Identify which cell holds the provided text, then report its [x, y] central coordinate. 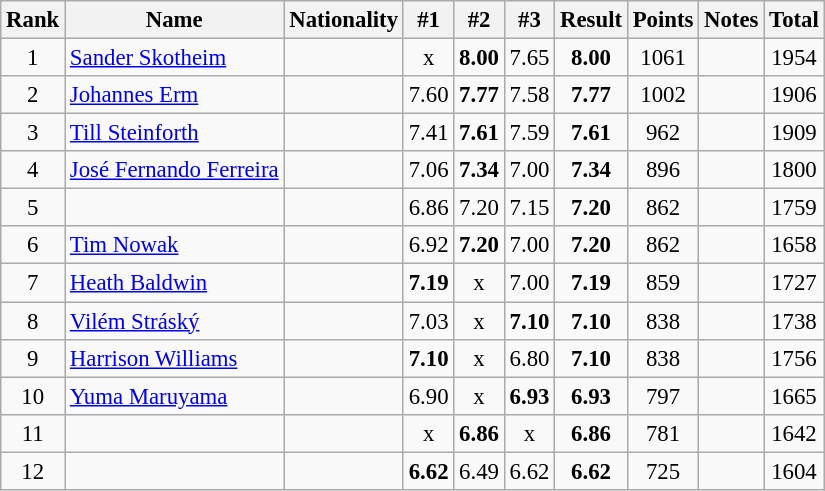
1002 [662, 95]
2 [33, 95]
962 [662, 133]
7.60 [428, 95]
7.41 [428, 133]
Total [794, 20]
Johannes Erm [174, 95]
Rank [33, 20]
4 [33, 170]
Tim Nowak [174, 245]
Till Steinforth [174, 133]
3 [33, 133]
#3 [529, 20]
1061 [662, 58]
5 [33, 208]
797 [662, 396]
1759 [794, 208]
Notes [732, 20]
781 [662, 433]
#2 [479, 20]
#1 [428, 20]
1727 [794, 283]
Result [592, 20]
11 [33, 433]
7.59 [529, 133]
859 [662, 283]
7 [33, 283]
1604 [794, 471]
6 [33, 245]
Heath Baldwin [174, 283]
7.58 [529, 95]
7.06 [428, 170]
José Fernando Ferreira [174, 170]
1800 [794, 170]
1658 [794, 245]
1909 [794, 133]
7.03 [428, 321]
1738 [794, 321]
Yuma Maruyama [174, 396]
10 [33, 396]
6.80 [529, 358]
9 [33, 358]
1954 [794, 58]
12 [33, 471]
1 [33, 58]
896 [662, 170]
Name [174, 20]
1756 [794, 358]
Points [662, 20]
1906 [794, 95]
Sander Skotheim [174, 58]
7.65 [529, 58]
725 [662, 471]
1665 [794, 396]
8 [33, 321]
6.92 [428, 245]
Vilém Stráský [174, 321]
Harrison Williams [174, 358]
7.15 [529, 208]
6.90 [428, 396]
1642 [794, 433]
Nationality [344, 20]
6.49 [479, 471]
